Scan for the cell matching the given text and deliver its [X, Y] coordinate at center. 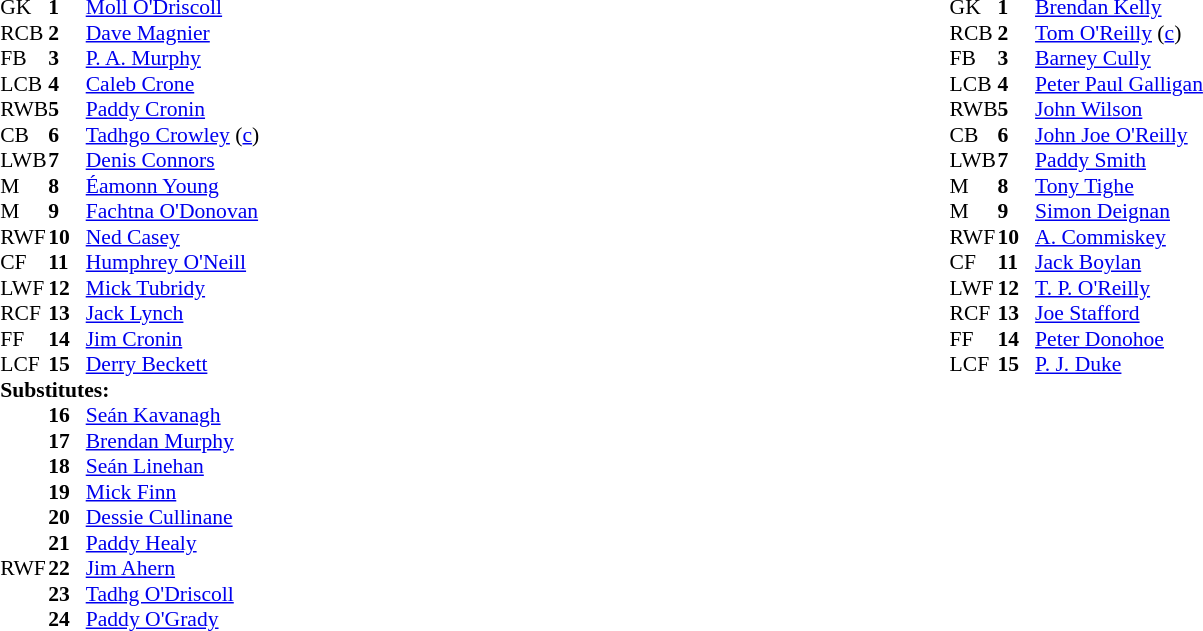
T. P. O'Reilly [1119, 288]
Derry Beckett [173, 365]
Jim Ahern [173, 569]
Tom O'Reilly (c) [1119, 33]
Jack Boylan [1119, 263]
Seán Linehan [173, 467]
22 [67, 569]
Jim Cronin [173, 339]
John Wilson [1119, 109]
Dessie Cullinane [173, 517]
Caleb Crone [173, 84]
Paddy Smith [1119, 161]
Seán Kavanagh [173, 415]
19 [67, 492]
A. Commiskey [1119, 237]
Tadhgo Crowley (c) [173, 135]
Jack Lynch [173, 313]
23 [67, 594]
21 [67, 543]
Barney Cully [1119, 59]
Substitutes: [130, 390]
John Joe O'Reilly [1119, 135]
Joe Stafford [1119, 313]
Dave Magnier [173, 33]
Tadhg O'Driscoll [173, 594]
Ned Casey [173, 237]
Mick Tubridy [173, 288]
Brendan Murphy [173, 441]
20 [67, 517]
Humphrey O'Neill [173, 263]
Peter Paul Galligan [1119, 84]
Éamonn Young [173, 186]
Fachtna O'Donovan [173, 211]
17 [67, 441]
P. A. Murphy [173, 59]
Denis Connors [173, 161]
Mick Finn [173, 492]
Tony Tighe [1119, 186]
18 [67, 467]
Paddy Healy [173, 543]
16 [67, 415]
Paddy Cronin [173, 109]
P. J. Duke [1119, 365]
Simon Deignan [1119, 211]
Peter Donohoe [1119, 339]
